Identify which cell holds the provided text, then report its [X, Y] central coordinate. 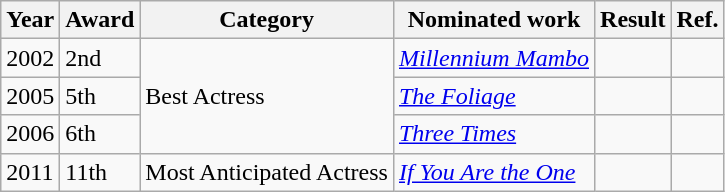
2006 [30, 134]
Three Times [494, 134]
Millennium Mambo [494, 58]
11th [100, 172]
5th [100, 96]
2005 [30, 96]
2002 [30, 58]
Award [100, 20]
Year [30, 20]
Ref. [698, 20]
2011 [30, 172]
Best Actress [267, 96]
Nominated work [494, 20]
Result [633, 20]
The Foliage [494, 96]
6th [100, 134]
If You Are the One [494, 172]
Category [267, 20]
Most Anticipated Actress [267, 172]
2nd [100, 58]
